Output the (X, Y) coordinate of the center of the cell containing the given text.  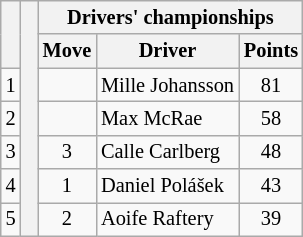
Calle Carlberg (168, 152)
43 (271, 186)
5 (11, 219)
Points (271, 51)
Driver (168, 51)
4 (11, 186)
39 (271, 219)
Max McRae (168, 118)
Daniel Polášek (168, 186)
58 (271, 118)
Move (67, 51)
Drivers' championships (170, 17)
81 (271, 85)
Mille Johansson (168, 85)
48 (271, 152)
Aoife Raftery (168, 219)
